For the text-containing cell, return its midpoint in (x, y) coordinate format. 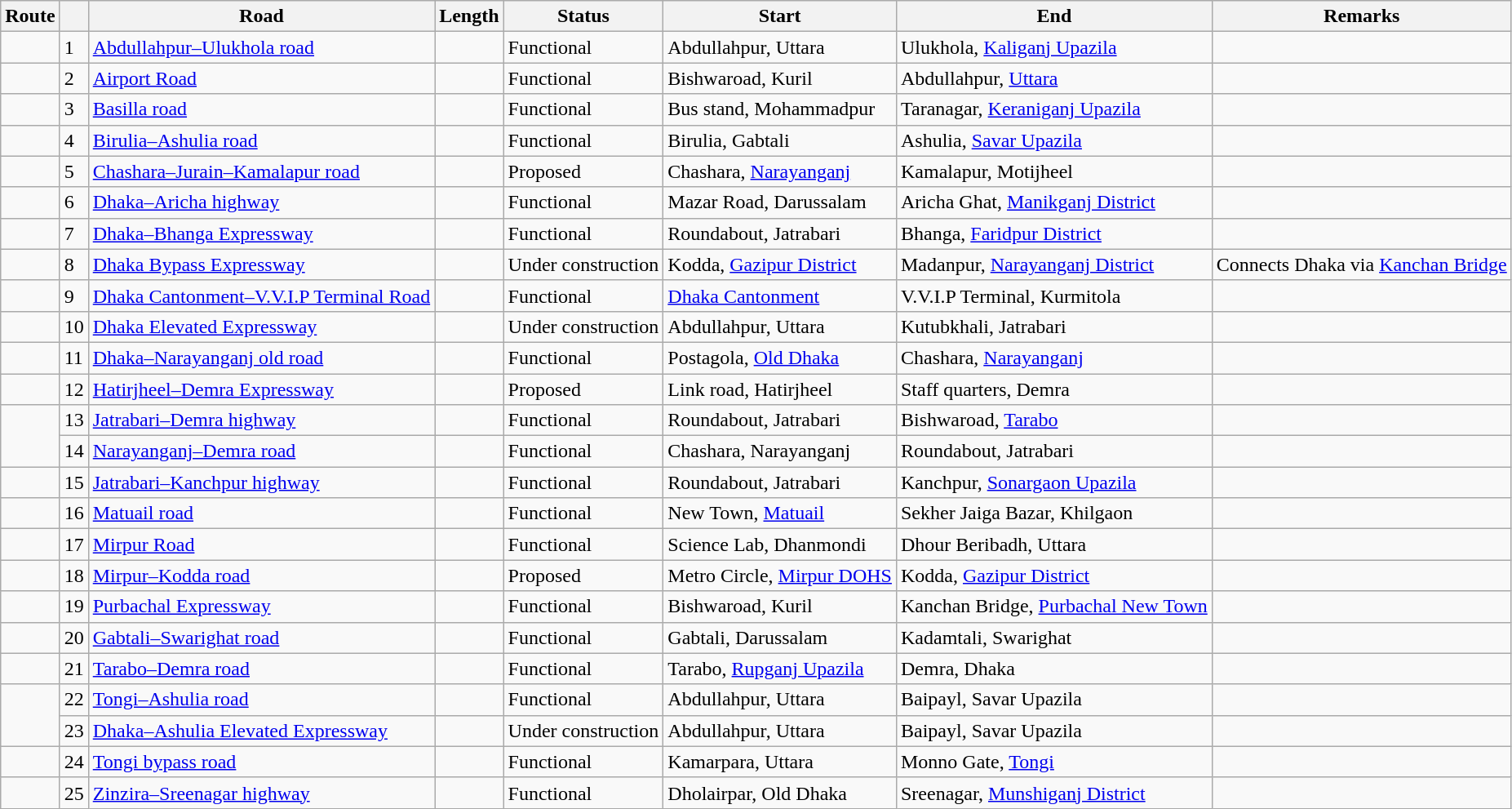
Tongi bypass road (261, 762)
23 (73, 731)
Tarabo, Rupganj Upazila (780, 669)
Kanchan Bridge, Purbachal New Town (1054, 607)
4 (73, 140)
14 (73, 451)
Start (780, 16)
5 (73, 171)
15 (73, 482)
Bishwaroad, Tarabo (1054, 420)
Sekher Jaiga Bazar, Khilgaon (1054, 513)
Length (469, 16)
Hatirjheel–Demra Expressway (261, 389)
10 (73, 327)
Kamalapur, Motijheel (1054, 171)
Sreenagar, Munshiganj District (1054, 793)
Route (30, 16)
Postagola, Old Dhaka (780, 358)
Taranagar, Keraniganj Upazila (1054, 109)
Zinzira–Sreenagar highway (261, 793)
Dhaka Elevated Expressway (261, 327)
Dhaka Cantonment (780, 296)
Gabtali, Darussalam (780, 638)
3 (73, 109)
18 (73, 576)
Aricha Ghat, Manikganj District (1054, 202)
Mirpur Road (261, 545)
Remarks (1361, 16)
2 (73, 78)
End (1054, 16)
Kadamtali, Swarighat (1054, 638)
13 (73, 420)
24 (73, 762)
Matuail road (261, 513)
Monno Gate, Tongi (1054, 762)
Airport Road (261, 78)
Mirpur–Kodda road (261, 576)
Ashulia, Savar Upazila (1054, 140)
Dhaka–Narayanganj old road (261, 358)
Kutubkhali, Jatrabari (1054, 327)
V.V.I.P Terminal, Kurmitola (1054, 296)
Dhaka Bypass Expressway (261, 264)
11 (73, 358)
8 (73, 264)
Metro Circle, Mirpur DOHS (780, 576)
12 (73, 389)
Mazar Road, Darussalam (780, 202)
7 (73, 233)
Dholairpar, Old Dhaka (780, 793)
Basilla road (261, 109)
Abdullahpur–Ulukhola road (261, 47)
20 (73, 638)
New Town, Matuail (780, 513)
Tongi–Ashulia road (261, 700)
6 (73, 202)
Kamarpara, Uttara (780, 762)
Dhaka Cantonment–V.V.I.P Terminal Road (261, 296)
22 (73, 700)
9 (73, 296)
21 (73, 669)
Dhaka–Bhanga Expressway (261, 233)
25 (73, 793)
Kanchpur, Sonargaon Upazila (1054, 482)
Road (261, 16)
1 (73, 47)
Science Lab, Dhanmondi (780, 545)
Bus stand, Mohammadpur (780, 109)
17 (73, 545)
Jatrabari–Kanchpur highway (261, 482)
19 (73, 607)
Demra, Dhaka (1054, 669)
Bhanga, Faridpur District (1054, 233)
Gabtali–Swarighat road (261, 638)
Madanpur, Narayanganj District (1054, 264)
Tarabo–Demra road (261, 669)
Status (583, 16)
Ulukhola, Kaliganj Upazila (1054, 47)
Staff quarters, Demra (1054, 389)
Chashara–Jurain–Kamalapur road (261, 171)
Narayanganj–Demra road (261, 451)
Birulia, Gabtali (780, 140)
16 (73, 513)
Dhaka–Ashulia Elevated Expressway (261, 731)
Birulia–Ashulia road (261, 140)
Connects Dhaka via Kanchan Bridge (1361, 264)
Dhaka–Aricha highway (261, 202)
Jatrabari–Demra highway (261, 420)
Purbachal Expressway (261, 607)
Dhour Beribadh, Uttara (1054, 545)
Link road, Hatirjheel (780, 389)
